Return the (x, y) coordinate for the center point of the cell that contains the specified text.  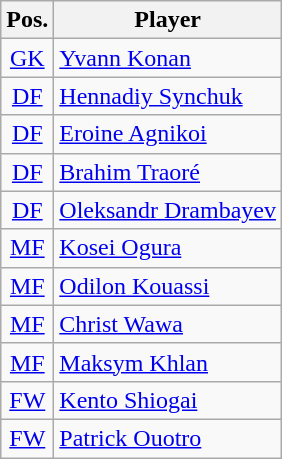
Patrick Ouotro (168, 438)
Brahim Traoré (168, 172)
Oleksandr Drambayev (168, 210)
Odilon Kouassi (168, 286)
Eroine Agnikoi (168, 134)
Player (168, 20)
Yvann Konan (168, 58)
Kosei Ogura (168, 248)
Maksym Khlan (168, 362)
GK (28, 58)
Christ Wawa (168, 324)
Pos. (28, 20)
Hennadiy Synchuk (168, 96)
Kento Shiogai (168, 400)
